Extract the [X, Y] coordinate from the center of the cell holding the provided text.  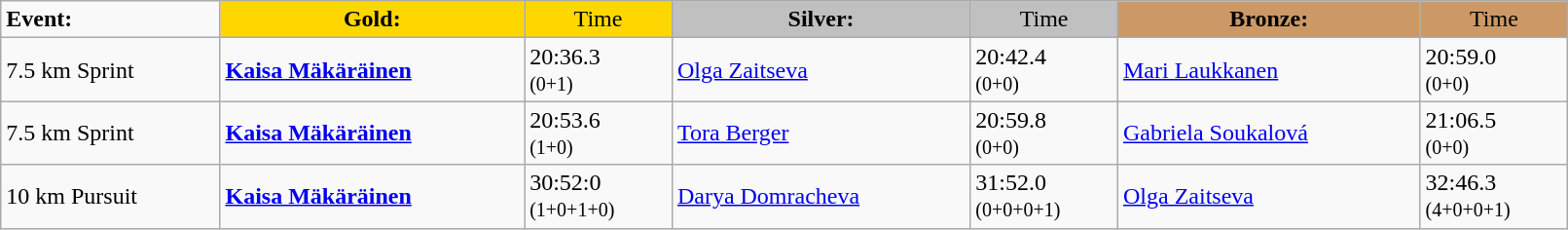
Gold: [372, 19]
20:42.4(0+0) [1044, 70]
Tora Berger [820, 133]
20:59.8(0+0) [1044, 133]
Gabriela Soukalová [1269, 133]
Darya Domracheva [820, 197]
Event: [111, 19]
Silver: [820, 19]
20:53.6(1+0) [599, 133]
21:06.5(0+0) [1494, 133]
32:46.3(4+0+0+1) [1494, 197]
Bronze: [1269, 19]
31:52.0(0+0+0+1) [1044, 197]
20:59.0(0+0) [1494, 70]
20:36.3(0+1) [599, 70]
30:52:0(1+0+1+0) [599, 197]
Mari Laukkanen [1269, 70]
10 km Pursuit [111, 197]
